Find where the given text appears and provide that cell's center as (x, y) coordinate. 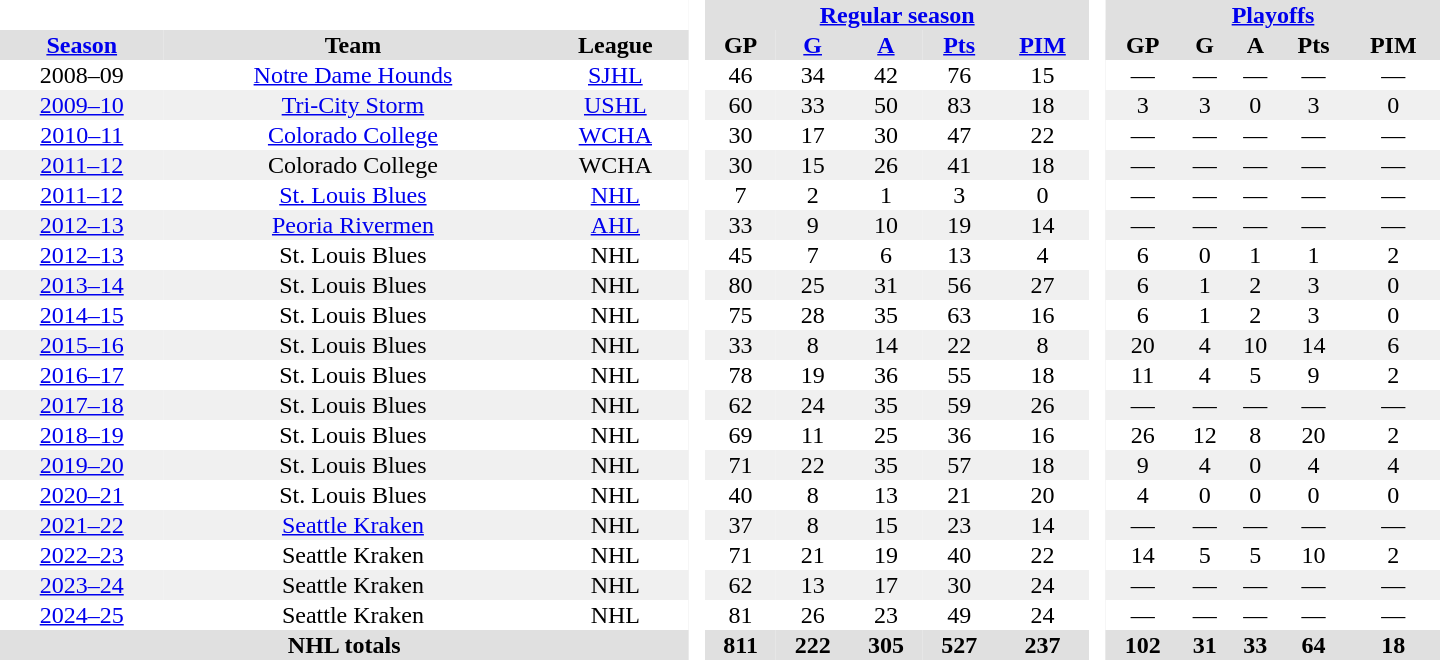
45 (740, 255)
2014–15 (82, 315)
2017–18 (82, 405)
2023–24 (82, 585)
37 (740, 525)
47 (960, 135)
41 (960, 165)
League (615, 45)
USHL (615, 105)
63 (960, 315)
56 (960, 285)
64 (1314, 645)
81 (740, 615)
78 (740, 375)
46 (740, 75)
Team (352, 45)
102 (1142, 645)
2015–16 (82, 345)
2019–20 (82, 465)
AHL (615, 225)
527 (960, 645)
811 (740, 645)
76 (960, 75)
2010–11 (82, 135)
SJHL (615, 75)
2008–09 (82, 75)
50 (886, 105)
69 (740, 435)
12 (1204, 435)
2016–17 (82, 375)
237 (1042, 645)
2013–14 (82, 285)
Tri-City Storm (352, 105)
42 (886, 75)
222 (812, 645)
60 (740, 105)
Regular season (897, 15)
34 (812, 75)
49 (960, 615)
Peoria Rivermen (352, 225)
2024–25 (82, 615)
2021–22 (82, 525)
305 (886, 645)
80 (740, 285)
2009–10 (82, 105)
Notre Dame Hounds (352, 75)
59 (960, 405)
2018–19 (82, 435)
NHL totals (344, 645)
55 (960, 375)
Playoffs (1273, 15)
75 (740, 315)
83 (960, 105)
2020–21 (82, 495)
28 (812, 315)
2022–23 (82, 555)
27 (1042, 285)
57 (960, 465)
Season (82, 45)
